Provide the (X, Y) coordinate of the cell's center where the given text is located.  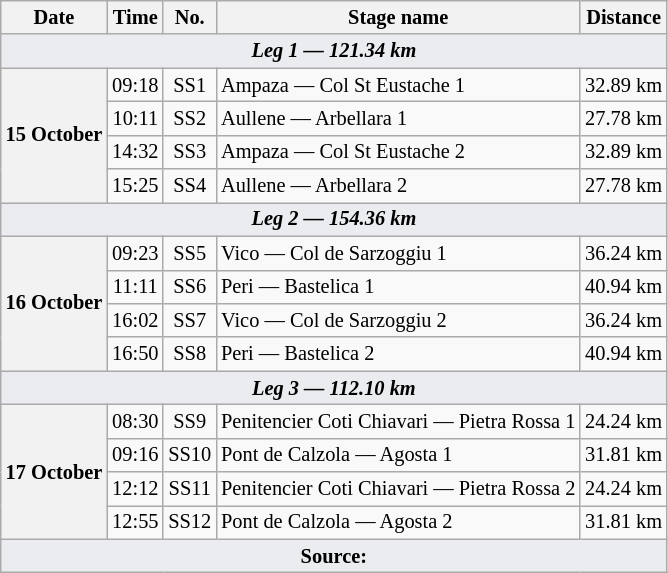
Pont de Calzola — Agosta 2 (398, 522)
14:32 (135, 152)
16 October (54, 304)
SS10 (190, 455)
12:55 (135, 522)
16:50 (135, 354)
Peri — Bastelica 2 (398, 354)
10:11 (135, 118)
Aullene — Arbellara 1 (398, 118)
SS8 (190, 354)
SS6 (190, 287)
Ampaza — Col St Eustache 1 (398, 85)
SS3 (190, 152)
Vico — Col de Sarzoggiu 1 (398, 253)
SS5 (190, 253)
Penitencier Coti Chiavari — Pietra Rossa 2 (398, 489)
Vico — Col de Sarzoggiu 2 (398, 320)
09:18 (135, 85)
SS9 (190, 421)
12:12 (135, 489)
08:30 (135, 421)
Source: (334, 556)
Penitencier Coti Chiavari — Pietra Rossa 1 (398, 421)
09:16 (135, 455)
15:25 (135, 186)
Peri — Bastelica 1 (398, 287)
16:02 (135, 320)
SS1 (190, 85)
SS12 (190, 522)
SS2 (190, 118)
15 October (54, 136)
Aullene — Arbellara 2 (398, 186)
Leg 2 — 154.36 km (334, 219)
Stage name (398, 17)
Date (54, 17)
Pont de Calzola — Agosta 1 (398, 455)
SS4 (190, 186)
No. (190, 17)
Ampaza — Col St Eustache 2 (398, 152)
17 October (54, 472)
Leg 3 — 112.10 km (334, 388)
Time (135, 17)
Leg 1 — 121.34 km (334, 51)
SS11 (190, 489)
09:23 (135, 253)
Distance (624, 17)
SS7 (190, 320)
11:11 (135, 287)
